Search for the cell housing the specified text and yield its [x, y] center coordinate. 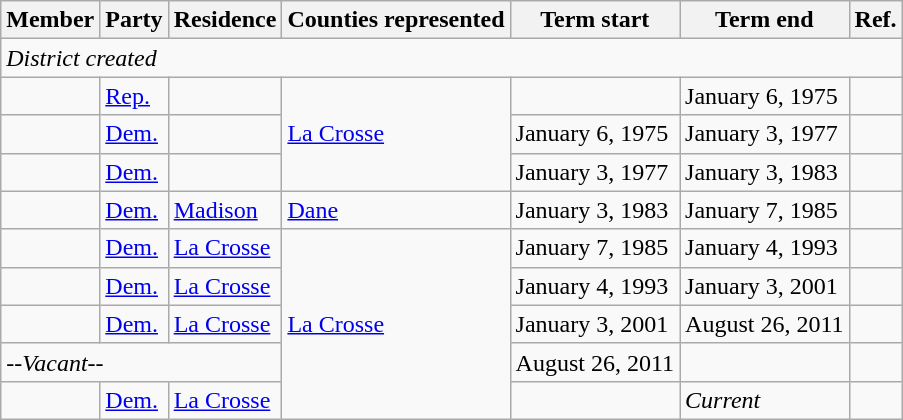
Rep. [134, 96]
Member [50, 20]
Madison [225, 210]
Party [134, 20]
Residence [225, 20]
District created [452, 58]
Counties represented [396, 20]
Ref. [876, 20]
Term end [765, 20]
Current [765, 400]
Term start [595, 20]
Dane [396, 210]
--Vacant-- [142, 362]
